For the text-containing cell, return its midpoint in (X, Y) coordinate format. 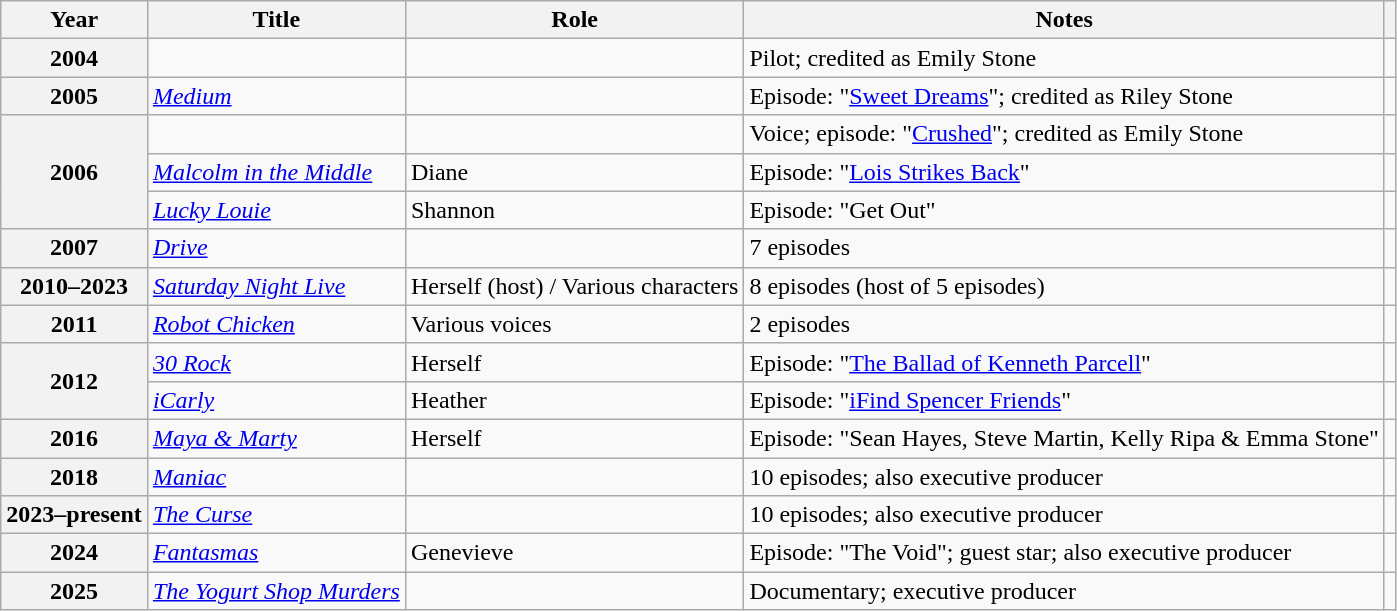
2025 (74, 591)
2 episodes (1064, 324)
Episode: "Lois Strikes Back" (1064, 172)
Various voices (574, 324)
iCarly (276, 400)
2007 (74, 248)
Episode: "iFind Spencer Friends" (1064, 400)
Voice; episode: "Crushed"; credited as Emily Stone (1064, 134)
2004 (74, 58)
2005 (74, 96)
Notes (1064, 20)
Drive (276, 248)
Herself (host) / Various characters (574, 286)
Episode: "Sweet Dreams"; credited as Riley Stone (1064, 96)
2024 (74, 553)
Genevieve (574, 553)
Maniac (276, 477)
2006 (74, 172)
8 episodes (host of 5 episodes) (1064, 286)
7 episodes (1064, 248)
Medium (276, 96)
Title (276, 20)
Episode: "The Ballad of Kenneth Parcell" (1064, 362)
2010–2023 (74, 286)
The Curse (276, 515)
Year (74, 20)
Pilot; credited as Emily Stone (1064, 58)
Maya & Marty (276, 438)
2018 (74, 477)
The Yogurt Shop Murders (276, 591)
2012 (74, 381)
Episode: "Get Out" (1064, 210)
Heather (574, 400)
Lucky Louie (276, 210)
2016 (74, 438)
Episode: "The Void"; guest star; also executive producer (1064, 553)
2011 (74, 324)
Saturday Night Live (276, 286)
Diane (574, 172)
Role (574, 20)
Robot Chicken (276, 324)
Episode: "Sean Hayes, Steve Martin, Kelly Ripa & Emma Stone" (1064, 438)
Shannon (574, 210)
30 Rock (276, 362)
Malcolm in the Middle (276, 172)
Fantasmas (276, 553)
Documentary; executive producer (1064, 591)
2023–present (74, 515)
